Return [X, Y] of the center of cell containing provided text 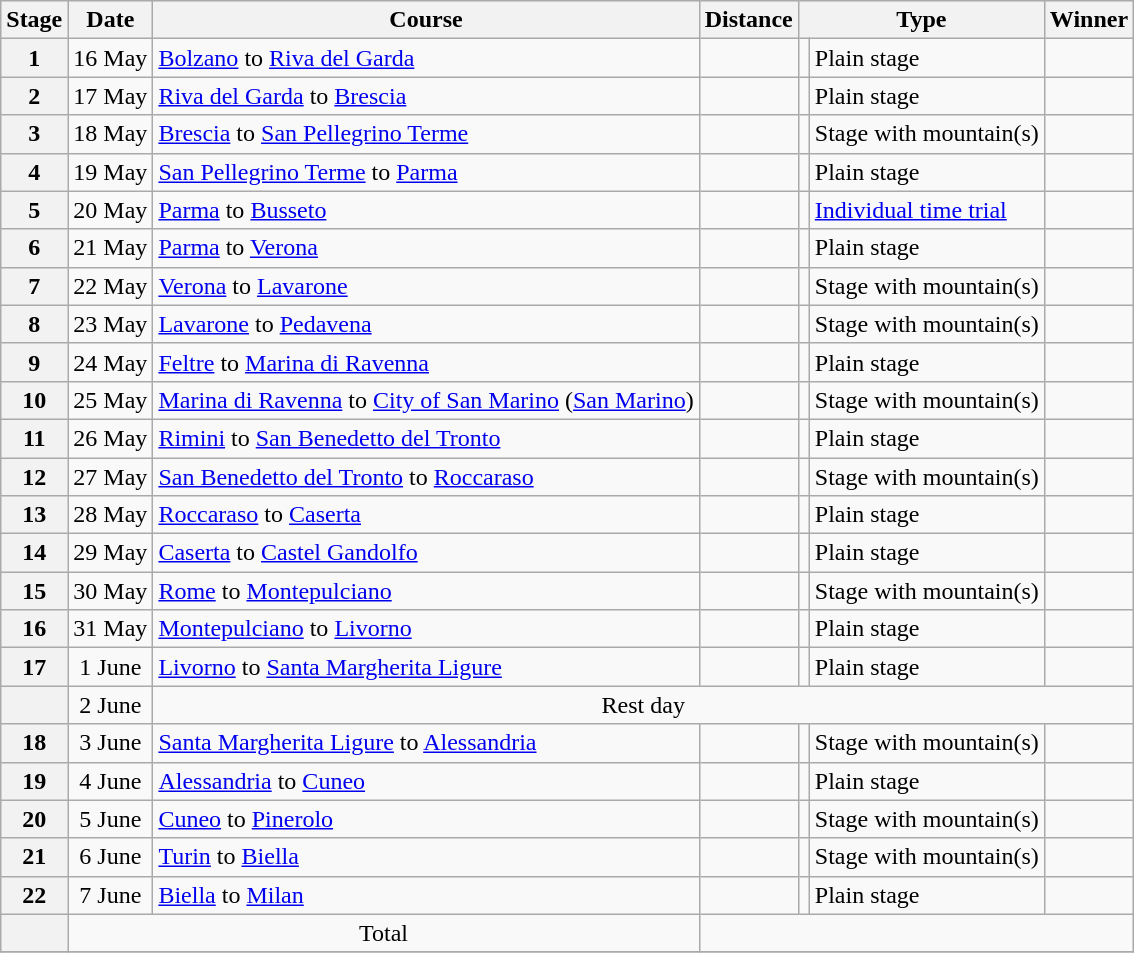
Bolzano to Riva del Garda [426, 58]
San Pellegrino Terme to Parma [426, 172]
Individual time trial [926, 210]
6 [34, 248]
19 [34, 781]
3 June [110, 743]
Marina di Ravenna to City of San Marino (San Marino) [426, 400]
Date [110, 20]
Caserta to Castel Gandolfo [426, 553]
Brescia to San Pellegrino Terme [426, 134]
Total [384, 933]
5 [34, 210]
1 [34, 58]
7 [34, 286]
14 [34, 553]
8 [34, 324]
13 [34, 515]
1 June [110, 667]
16 May [110, 58]
Alessandria to Cuneo [426, 781]
Biella to Milan [426, 895]
21 [34, 857]
Rimini to San Benedetto del Tronto [426, 438]
5 June [110, 819]
29 May [110, 553]
20 May [110, 210]
11 [34, 438]
28 May [110, 515]
27 May [110, 477]
Feltre to Marina di Ravenna [426, 362]
18 [34, 743]
Parma to Verona [426, 248]
7 June [110, 895]
31 May [110, 629]
20 [34, 819]
Lavarone to Pedavena [426, 324]
12 [34, 477]
Rest day [644, 705]
18 May [110, 134]
Type [921, 20]
Distance [748, 20]
24 May [110, 362]
17 [34, 667]
3 [34, 134]
Riva del Garda to Brescia [426, 96]
Course [426, 20]
Rome to Montepulciano [426, 591]
Stage [34, 20]
Montepulciano to Livorno [426, 629]
Roccaraso to Caserta [426, 515]
4 June [110, 781]
21 May [110, 248]
Turin to Biella [426, 857]
6 June [110, 857]
30 May [110, 591]
Santa Margherita Ligure to Alessandria [426, 743]
26 May [110, 438]
19 May [110, 172]
15 [34, 591]
4 [34, 172]
16 [34, 629]
Livorno to Santa Margherita Ligure [426, 667]
Winner [1088, 20]
San Benedetto del Tronto to Roccaraso [426, 477]
2 [34, 96]
22 [34, 895]
2 June [110, 705]
17 May [110, 96]
10 [34, 400]
22 May [110, 286]
23 May [110, 324]
Verona to Lavarone [426, 286]
Cuneo to Pinerolo [426, 819]
25 May [110, 400]
9 [34, 362]
Parma to Busseto [426, 210]
